From the cell containing the given text, extract its center point as (X, Y) coordinate. 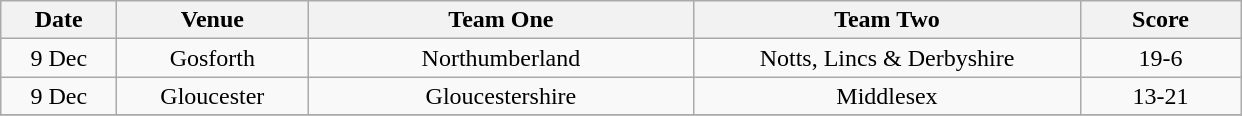
Gloucestershire (501, 96)
Notts, Lincs & Derbyshire (887, 58)
Northumberland (501, 58)
Team Two (887, 20)
Venue (212, 20)
Gosforth (212, 58)
19-6 (1160, 58)
Middlesex (887, 96)
Score (1160, 20)
13-21 (1160, 96)
Gloucester (212, 96)
Team One (501, 20)
Date (59, 20)
